Return (X, Y) of the center of cell containing provided text 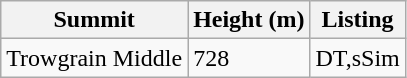
Height (m) (249, 20)
DT,sSim (358, 58)
Summit (94, 20)
Trowgrain Middle (94, 58)
728 (249, 58)
Listing (358, 20)
